Locate the cell with the specified text and output its [X, Y] center coordinate. 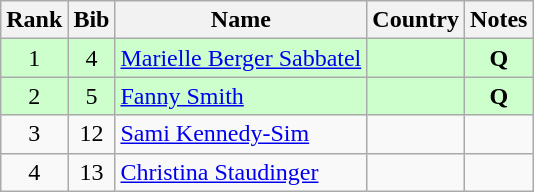
Marielle Berger Sabbatel [241, 58]
Sami Kennedy-Sim [241, 134]
12 [92, 134]
Christina Staudinger [241, 172]
Rank [34, 20]
2 [34, 96]
5 [92, 96]
Bib [92, 20]
3 [34, 134]
1 [34, 58]
Notes [499, 20]
Name [241, 20]
Country [416, 20]
13 [92, 172]
Fanny Smith [241, 96]
